Scan for the cell matching the given text and deliver its [x, y] coordinate at center. 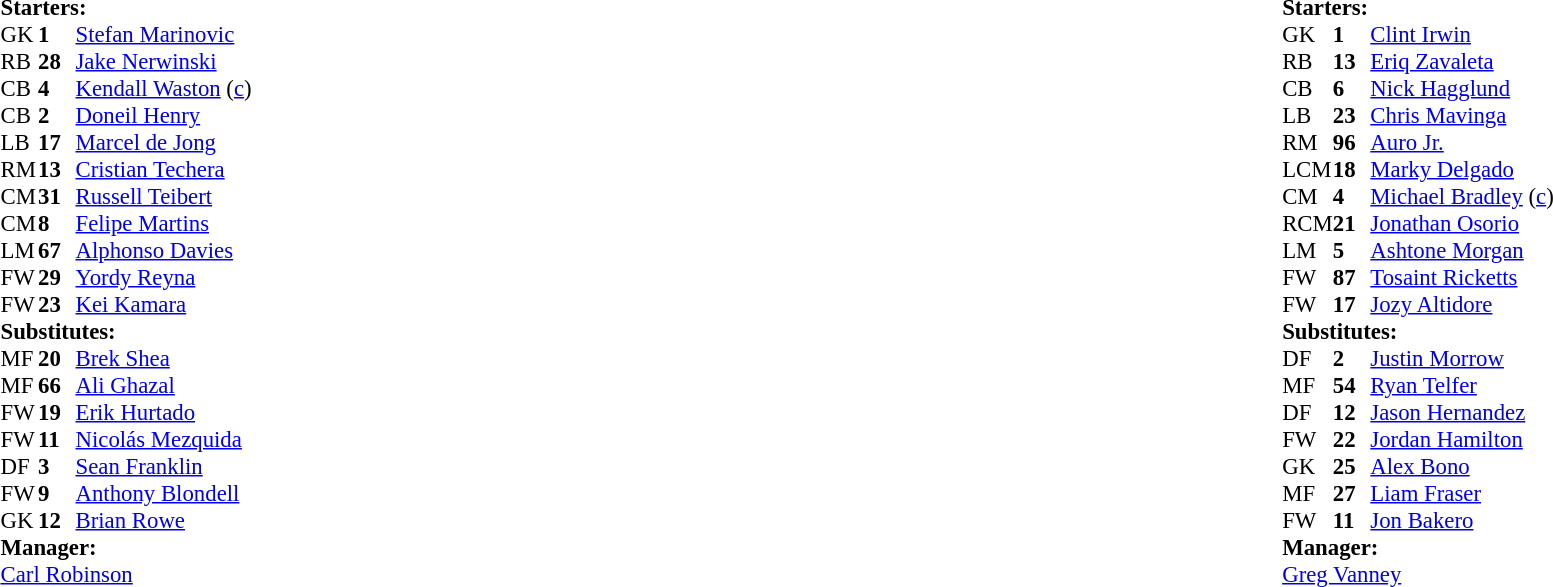
Nicolás Mezquida [164, 440]
6 [1352, 88]
22 [1352, 440]
Jon Bakero [1462, 520]
Marky Delgado [1462, 170]
Brek Shea [164, 358]
Tosaint Ricketts [1462, 278]
Liam Fraser [1462, 494]
67 [57, 250]
Erik Hurtado [164, 412]
Jake Nerwinski [164, 62]
Yordy Reyna [164, 278]
25 [1352, 466]
Jordan Hamilton [1462, 440]
31 [57, 196]
20 [57, 358]
Sean Franklin [164, 466]
9 [57, 494]
Jozy Altidore [1462, 304]
54 [1352, 386]
87 [1352, 278]
Alphonso Davies [164, 250]
Substitutes: [126, 332]
RCM [1308, 224]
Russell Teibert [164, 196]
19 [57, 412]
Stefan Marinovic [164, 34]
Auro Jr. [1462, 142]
66 [57, 386]
Justin Morrow [1462, 358]
Ryan Telfer [1462, 386]
18 [1352, 170]
27 [1352, 494]
Cristian Techera [164, 170]
Alex Bono [1462, 466]
Ali Ghazal [164, 386]
Kei Kamara [164, 304]
96 [1352, 142]
Doneil Henry [164, 116]
Jason Hernandez [1462, 412]
Eriq Zavaleta [1462, 62]
3 [57, 466]
Chris Mavinga [1462, 116]
Jonathan Osorio [1462, 224]
28 [57, 62]
21 [1352, 224]
Felipe Martins [164, 224]
Brian Rowe [164, 520]
8 [57, 224]
5 [1352, 250]
Clint Irwin [1462, 34]
Anthony Blondell [164, 494]
Kendall Waston (c) [164, 88]
Nick Hagglund [1462, 88]
Ashtone Morgan [1462, 250]
Michael Bradley (c) [1462, 196]
Marcel de Jong [164, 142]
LCM [1308, 170]
29 [57, 278]
